From the cell containing the given text, extract its center point as [X, Y] coordinate. 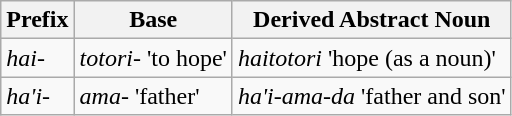
ha'i- [38, 96]
Derived Abstract Noun [372, 20]
Prefix [38, 20]
ha'i-ama-da 'father and son' [372, 96]
haitotori 'hope (as a noun)' [372, 58]
totori- 'to hope' [153, 58]
Base [153, 20]
hai- [38, 58]
ama- 'father' [153, 96]
